Scan for the cell matching the given text and deliver its [x, y] coordinate at center. 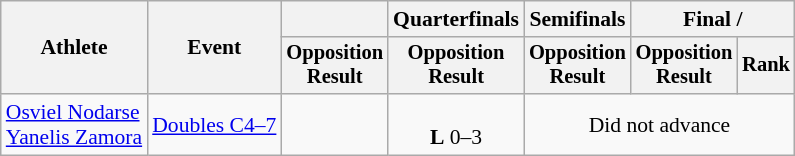
Did not advance [660, 124]
Athlete [74, 48]
Final / [713, 19]
L 0–3 [456, 124]
Quarterfinals [456, 19]
Semifinals [578, 19]
Osviel NodarseYanelis Zamora [74, 124]
Rank [766, 66]
Doubles C4–7 [214, 124]
Event [214, 48]
